Scan for the cell matching the given text and deliver its [x, y] coordinate at center. 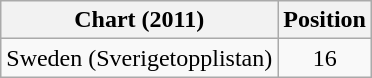
Position [325, 20]
Sweden (Sverigetopplistan) [140, 58]
Chart (2011) [140, 20]
16 [325, 58]
